Determine the (X, Y) coordinate at the center of the cell enclosing the given text.  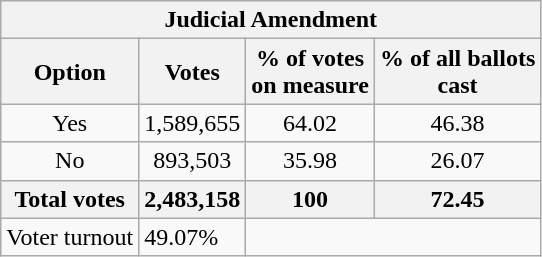
Judicial Amendment (271, 20)
100 (310, 199)
46.38 (457, 123)
49.07% (192, 237)
72.45 (457, 199)
% of all ballotscast (457, 72)
Yes (70, 123)
Votes (192, 72)
1,589,655 (192, 123)
893,503 (192, 161)
No (70, 161)
26.07 (457, 161)
Total votes (70, 199)
Voter turnout (70, 237)
% of voteson measure (310, 72)
2,483,158 (192, 199)
64.02 (310, 123)
Option (70, 72)
35.98 (310, 161)
